Pinpoint the cell where the given text exists, returning its [X, Y] midpoint coordinate. 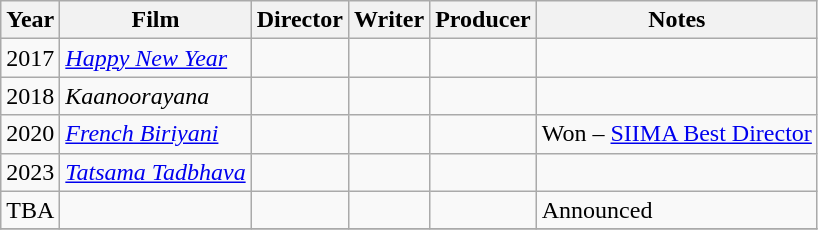
2023 [30, 172]
Producer [484, 20]
2018 [30, 96]
Tatsama Tadbhava [156, 172]
TBA [30, 210]
2017 [30, 58]
Year [30, 20]
Won – SIIMA Best Director [676, 134]
French Biriyani [156, 134]
Film [156, 20]
Director [300, 20]
Kaanoorayana [156, 96]
Happy New Year [156, 58]
Announced [676, 210]
2020 [30, 134]
Writer [388, 20]
Notes [676, 20]
